For the text-containing cell, return its midpoint in (x, y) coordinate format. 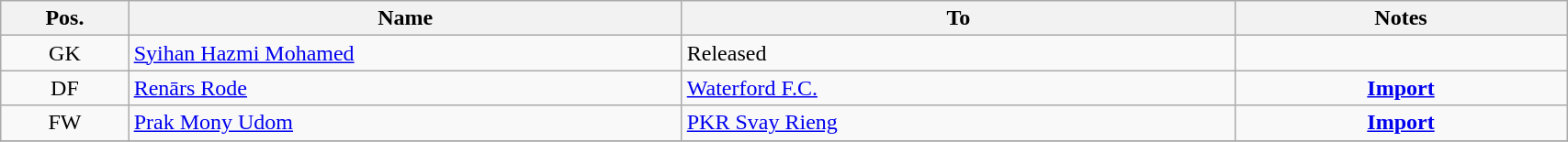
To (958, 18)
Pos. (64, 18)
Notes (1400, 18)
PKR Svay Rieng (958, 123)
Prak Mony Udom (405, 123)
Waterford F.C. (958, 88)
Renārs Rode (405, 88)
Syihan Hazmi Mohamed (405, 53)
Name (405, 18)
DF (64, 88)
GK (64, 53)
FW (64, 123)
Released (958, 53)
